Find where the given text appears and provide that cell's center as [x, y] coordinate. 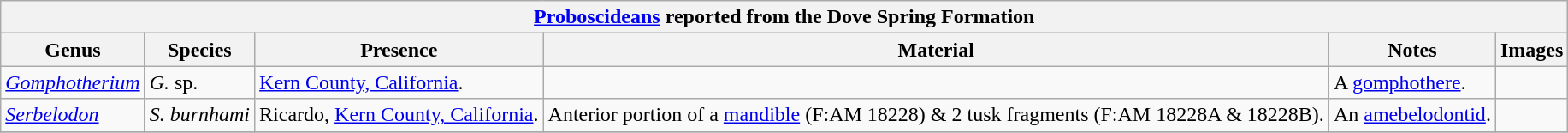
An amebelodontid. [1411, 115]
Images [1531, 50]
Serbelodon [73, 115]
Presence [399, 50]
Proboscideans reported from the Dove Spring Formation [784, 17]
Species [199, 50]
S. burnhami [199, 115]
Genus [73, 50]
Gomphotherium [73, 82]
G. sp. [199, 82]
Ricardo, Kern County, California. [399, 115]
Notes [1411, 50]
A gomphothere. [1411, 82]
Material [936, 50]
Kern County, California. [399, 82]
Anterior portion of a mandible (F:AM 18228) & 2 tusk fragments (F:AM 18228A & 18228B). [936, 115]
